Locate the cell with the specified text and output its (x, y) center coordinate. 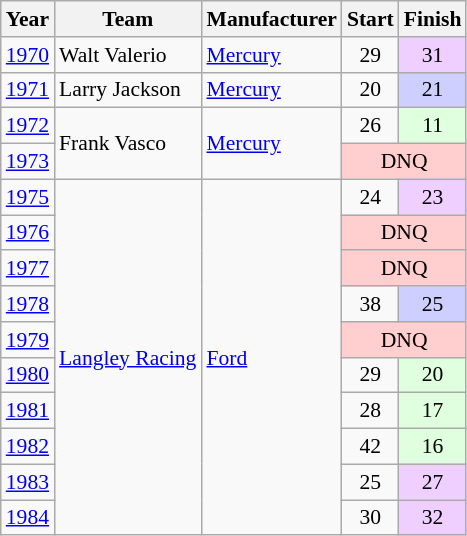
Larry Jackson (128, 90)
32 (433, 518)
1970 (28, 55)
Team (128, 19)
23 (433, 197)
1981 (28, 411)
Ford (271, 357)
Walt Valerio (128, 55)
1982 (28, 447)
1978 (28, 304)
1983 (28, 482)
21 (433, 90)
Finish (433, 19)
1976 (28, 233)
1977 (28, 269)
Frank Vasco (128, 144)
1975 (28, 197)
1984 (28, 518)
Manufacturer (271, 19)
1973 (28, 162)
Start (370, 19)
30 (370, 518)
11 (433, 126)
Year (28, 19)
38 (370, 304)
27 (433, 482)
16 (433, 447)
1971 (28, 90)
31 (433, 55)
1980 (28, 375)
Langley Racing (128, 357)
28 (370, 411)
24 (370, 197)
42 (370, 447)
1972 (28, 126)
1979 (28, 340)
17 (433, 411)
26 (370, 126)
